Return (x, y) of the center of cell containing provided text 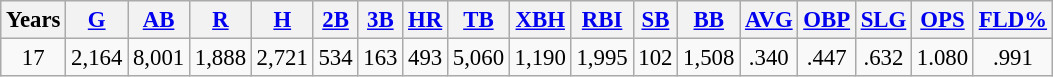
SLG (883, 20)
.991 (1012, 58)
1,190 (540, 58)
R (220, 20)
BB (709, 20)
493 (426, 58)
2,164 (97, 58)
102 (656, 58)
.340 (769, 58)
.632 (883, 58)
HR (426, 20)
3B (380, 20)
Years (34, 20)
17 (34, 58)
.447 (826, 58)
2B (336, 20)
1.080 (943, 58)
5,060 (478, 58)
AVG (769, 20)
OBP (826, 20)
TB (478, 20)
SB (656, 20)
1,995 (602, 58)
8,001 (159, 58)
AB (159, 20)
2,721 (282, 58)
H (282, 20)
OPS (943, 20)
XBH (540, 20)
FLD% (1012, 20)
534 (336, 58)
G (97, 20)
RBI (602, 20)
163 (380, 58)
1,508 (709, 58)
1,888 (220, 58)
